From the cell containing the given text, extract its center point as (X, Y) coordinate. 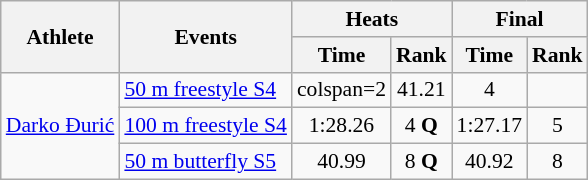
1:27.17 (490, 126)
4 (490, 90)
8 (558, 162)
40.92 (490, 162)
Darko Đurić (60, 126)
Events (206, 36)
41.21 (422, 90)
50 m freestyle S4 (206, 90)
40.99 (342, 162)
50 m butterfly S5 (206, 162)
100 m freestyle S4 (206, 126)
Final (520, 19)
5 (558, 126)
Heats (372, 19)
8 Q (422, 162)
colspan=2 (342, 90)
1:28.26 (342, 126)
Athlete (60, 36)
4 Q (422, 126)
